Capture the cell that displays the provided text and extract its [X, Y] central coordinate. 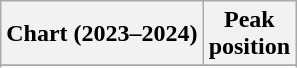
Peakposition [249, 34]
Chart (2023–2024) [102, 34]
